Detect which cell encompasses the target text, then output its (x, y) center coordinate. 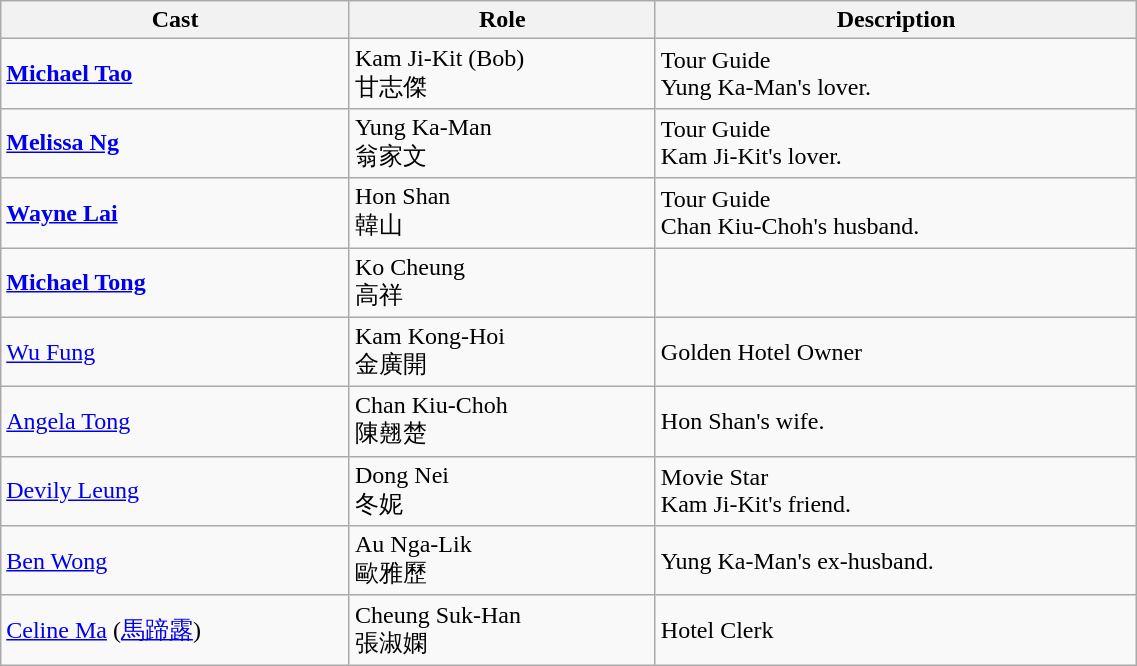
Wayne Lai (176, 213)
Hon Shan 韓山 (502, 213)
Yung Ka-Man's ex-husband. (896, 561)
Michael Tao (176, 74)
Kam Kong-Hoi 金廣開 (502, 352)
Tour Guide Kam Ji-Kit's lover. (896, 143)
Description (896, 20)
Wu Fung (176, 352)
Tour Guide Yung Ka-Man's lover. (896, 74)
Hon Shan's wife. (896, 422)
Movie Star Kam Ji-Kit's friend. (896, 491)
Hotel Clerk (896, 630)
Tour Guide Chan Kiu-Choh's husband. (896, 213)
Yung Ka-Man 翁家文 (502, 143)
Chan Kiu-Choh 陳翹楚 (502, 422)
Cast (176, 20)
Michael Tong (176, 283)
Ko Cheung 高祥 (502, 283)
Role (502, 20)
Cheung Suk-Han 張淑嫻 (502, 630)
Kam Ji-Kit (Bob) 甘志傑 (502, 74)
Celine Ma (馬蹄露) (176, 630)
Devily Leung (176, 491)
Dong Nei 冬妮 (502, 491)
Angela Tong (176, 422)
Au Nga-Lik 歐雅歷 (502, 561)
Golden Hotel Owner (896, 352)
Ben Wong (176, 561)
Melissa Ng (176, 143)
